Return the [x, y] coordinate for the center point of the cell that contains the specified text.  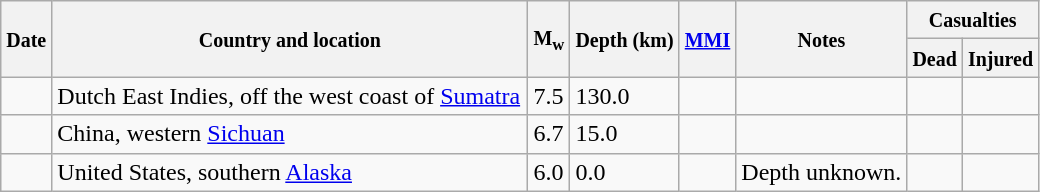
0.0 [624, 172]
Country and location [290, 39]
6.0 [549, 172]
Depth (km) [624, 39]
United States, southern Alaska [290, 172]
15.0 [624, 134]
Notes [822, 39]
Dead [935, 58]
130.0 [624, 96]
Dutch East Indies, off the west coast of Sumatra [290, 96]
6.7 [549, 134]
MMI [708, 39]
Injured [1000, 58]
China, western Sichuan [290, 134]
Mw [549, 39]
Depth unknown. [822, 172]
7.5 [549, 96]
Date [26, 39]
Casualties [973, 20]
